Determine the (X, Y) coordinate at the center of the cell enclosing the given text.  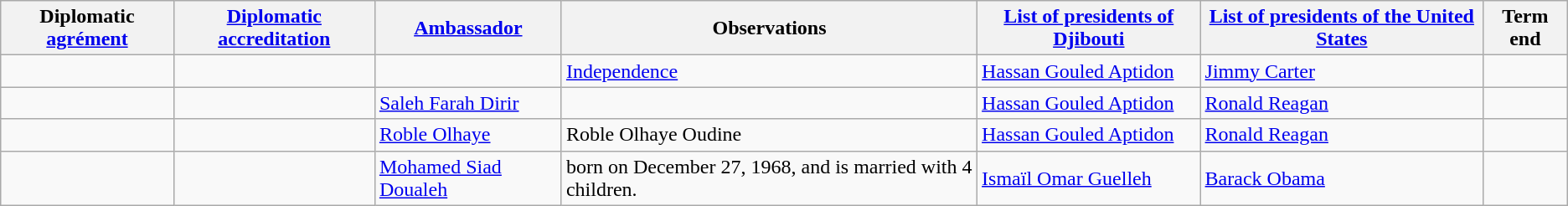
Barack Obama (1342, 178)
Term end (1526, 28)
List of presidents of the United States (1342, 28)
Roble Olhaye (467, 135)
Jimmy Carter (1342, 71)
Roble Olhaye Oudine (769, 135)
Ismaïl Omar Guelleh (1089, 178)
Independence (769, 71)
Diplomatic accreditation (274, 28)
Observations (769, 28)
born on December 27, 1968, and is married with 4 children. (769, 178)
Mohamed Siad Doualeh (467, 178)
Diplomatic agrément (87, 28)
List of presidents of Djibouti (1089, 28)
Saleh Farah Dirir (467, 103)
Ambassador (467, 28)
